Identify which cell holds the provided text, then report its (x, y) central coordinate. 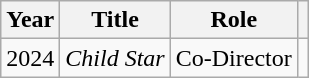
Co-Director (234, 58)
Role (234, 20)
Child Star (115, 58)
Title (115, 20)
Year (30, 20)
2024 (30, 58)
